Determine the (x, y) coordinate at the center of the cell enclosing the given text.  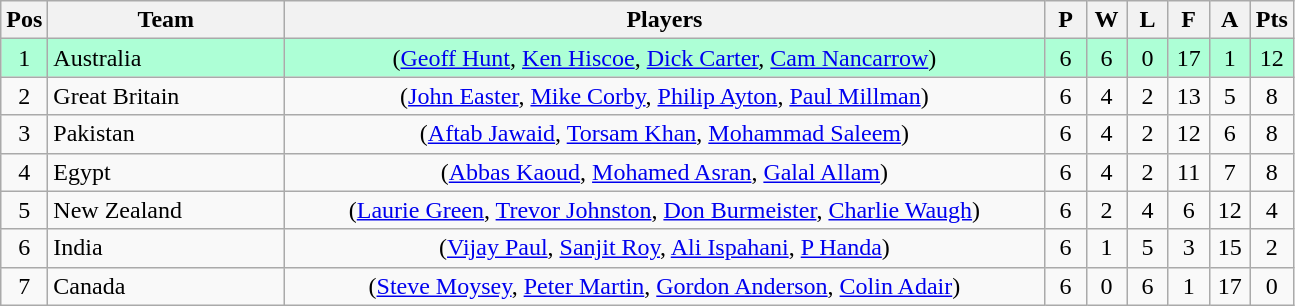
(Geoff Hunt, Ken Hiscoe, Dick Carter, Cam Nancarrow) (664, 58)
(Abbas Kaoud, Mohamed Asran, Galal Allam) (664, 172)
(Vijay Paul, Sanjit Roy, Ali Ispahani, P Handa) (664, 248)
New Zealand (166, 210)
(Aftab Jawaid, Torsam Khan, Mohammad Saleem) (664, 134)
11 (1188, 172)
L (1148, 20)
(Laurie Green, Trevor Johnston, Don Burmeister, Charlie Waugh) (664, 210)
P (1066, 20)
Pakistan (166, 134)
F (1188, 20)
15 (1230, 248)
13 (1188, 96)
Pts (1272, 20)
W (1106, 20)
Australia (166, 58)
Great Britain (166, 96)
Egypt (166, 172)
Team (166, 20)
India (166, 248)
A (1230, 20)
Canada (166, 286)
(Steve Moysey, Peter Martin, Gordon Anderson, Colin Adair) (664, 286)
Players (664, 20)
Pos (24, 20)
(John Easter, Mike Corby, Philip Ayton, Paul Millman) (664, 96)
